Capture the cell that displays the provided text and extract its [X, Y] central coordinate. 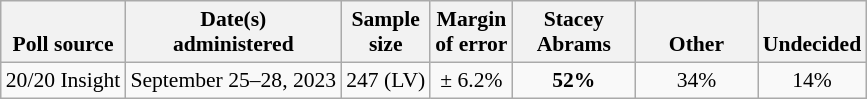
52% [574, 80]
247 (LV) [386, 80]
Marginof error [471, 32]
Other [696, 32]
14% [812, 80]
Samplesize [386, 32]
20/20 Insight [64, 80]
StaceyAbrams [574, 32]
34% [696, 80]
Date(s)administered [233, 32]
Undecided [812, 32]
± 6.2% [471, 80]
Poll source [64, 32]
September 25–28, 2023 [233, 80]
